Capture the cell that displays the provided text and extract its [X, Y] central coordinate. 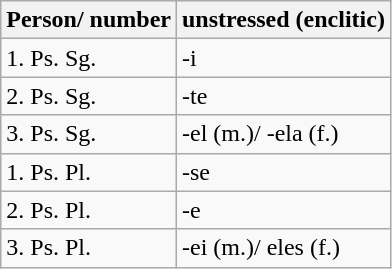
-el (m.)/ -ela (f.) [283, 134]
3. Ps. Sg. [89, 134]
-te [283, 96]
1. Ps. Sg. [89, 58]
2. Ps. Sg. [89, 96]
1. Ps. Pl. [89, 172]
-i [283, 58]
2. Ps. Pl. [89, 210]
unstressed (enclitic) [283, 20]
-se [283, 172]
3. Ps. Pl. [89, 248]
-ei (m.)/ eles (f.) [283, 248]
Person/ number [89, 20]
-e [283, 210]
